Determine the [X, Y] coordinate at the center of the cell enclosing the given text.  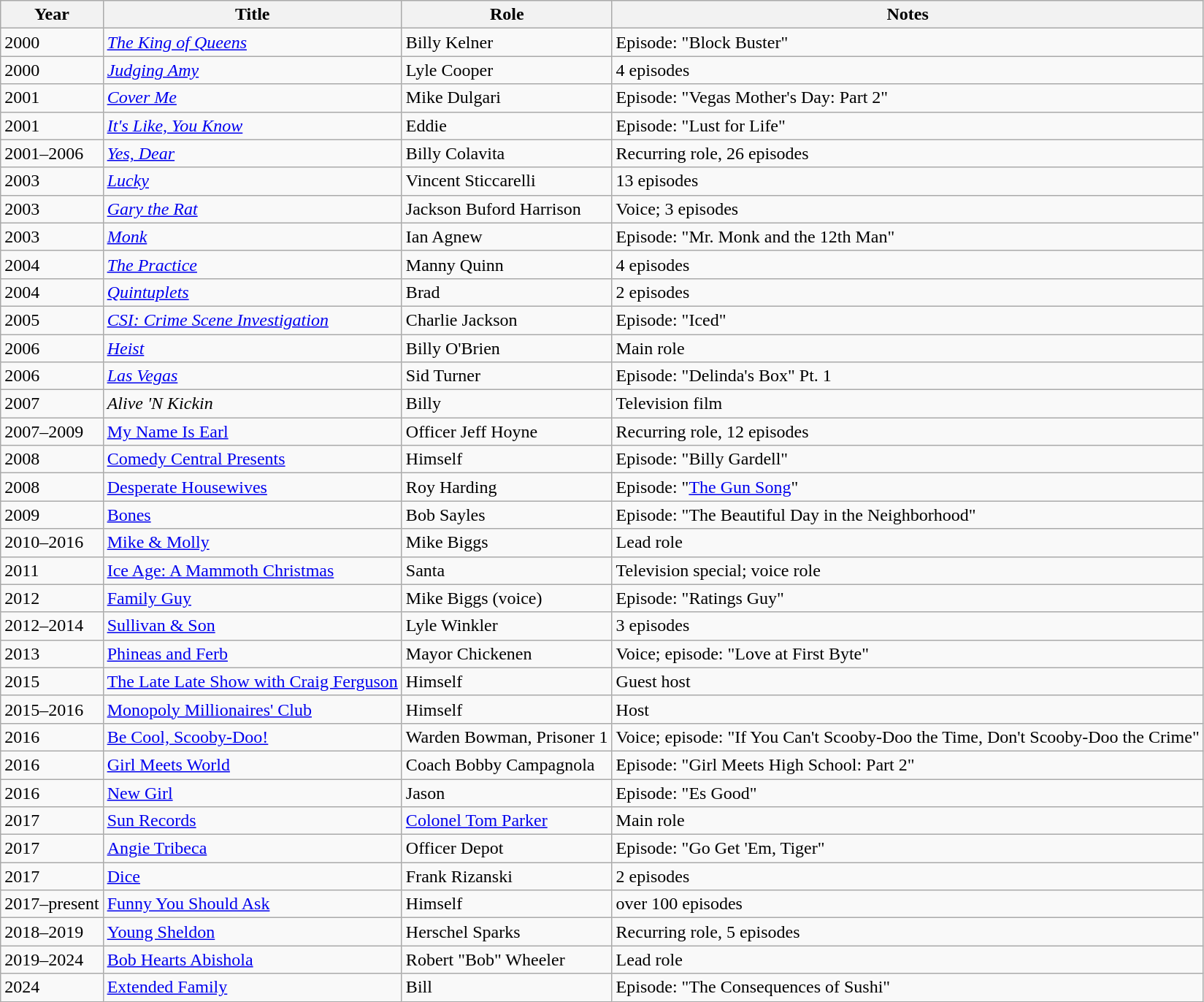
Coach Bobby Campagnola [507, 765]
Billy Kelner [507, 42]
Billy Colavita [507, 153]
Warden Bowman, Prisoner 1 [507, 737]
Episode: "Ratings Guy" [908, 598]
2017–present [52, 904]
Sun Records [253, 821]
Bill [507, 987]
Colonel Tom Parker [507, 821]
2001–2006 [52, 153]
2015–2016 [52, 709]
Desperate Housewives [253, 487]
New Girl [253, 792]
2009 [52, 515]
Year [52, 15]
Roy Harding [507, 487]
Bones [253, 515]
Dice [253, 876]
Jason [507, 792]
Santa [507, 570]
Charlie Jackson [507, 320]
Episode: "The Consequences of Sushi" [908, 987]
Yes, Dear [253, 153]
2019–2024 [52, 960]
Alive 'N Kickin [253, 404]
Episode: "Es Good" [908, 792]
Ian Agnew [507, 237]
Voice; episode: "If You Can't Scooby-Doo the Time, Don't Scooby-Doo the Crime" [908, 737]
Ice Age: A Mammoth Christmas [253, 570]
2007–2009 [52, 432]
Voice; episode: "Love at First Byte" [908, 654]
Las Vegas [253, 376]
Voice; 3 episodes [908, 209]
Bob Sayles [507, 515]
Cover Me [253, 98]
Girl Meets World [253, 765]
Episode: "Girl Meets High School: Part 2" [908, 765]
Episode: "Go Get 'Em, Tiger" [908, 849]
Monopoly Millionaires' Club [253, 709]
Bob Hearts Abishola [253, 960]
Lyle Cooper [507, 70]
Episode: "Lust for Life" [908, 126]
Family Guy [253, 598]
The Practice [253, 264]
Episode: "Delinda's Box" Pt. 1 [908, 376]
Episode: "The Beautiful Day in the Neighborhood" [908, 515]
Manny Quinn [507, 264]
Lyle Winkler [507, 626]
2007 [52, 404]
2010–2016 [52, 543]
over 100 episodes [908, 904]
Officer Depot [507, 849]
Mike Dulgari [507, 98]
Episode: "Block Buster" [908, 42]
Funny You Should Ask [253, 904]
Judging Amy [253, 70]
Frank Rizanski [507, 876]
2015 [52, 681]
2012 [52, 598]
Robert "Bob" Wheeler [507, 960]
Billy O'Brien [507, 348]
Recurring role, 26 episodes [908, 153]
Brad [507, 292]
Quintuplets [253, 292]
Comedy Central Presents [253, 459]
Billy [507, 404]
2012–2014 [52, 626]
Gary the Rat [253, 209]
Host [908, 709]
Vincent Sticcarelli [507, 181]
Sullivan & Son [253, 626]
Recurring role, 12 episodes [908, 432]
Episode: "The Gun Song" [908, 487]
Mayor Chickenen [507, 654]
Television special; voice role [908, 570]
Mike Biggs (voice) [507, 598]
Lucky [253, 181]
2024 [52, 987]
The Late Late Show with Craig Ferguson [253, 681]
Monk [253, 237]
Episode: "Billy Gardell" [908, 459]
Angie Tribeca [253, 849]
Role [507, 15]
Mike Biggs [507, 543]
Title [253, 15]
2018–2019 [52, 932]
Recurring role, 5 episodes [908, 932]
It's Like, You Know [253, 126]
Extended Family [253, 987]
Guest host [908, 681]
Herschel Sparks [507, 932]
2013 [52, 654]
Jackson Buford Harrison [507, 209]
Young Sheldon [253, 932]
Be Cool, Scooby-Doo! [253, 737]
Mike & Molly [253, 543]
Officer Jeff Hoyne [507, 432]
CSI: Crime Scene Investigation [253, 320]
Eddie [507, 126]
Phineas and Ferb [253, 654]
3 episodes [908, 626]
Notes [908, 15]
Episode: "Iced" [908, 320]
13 episodes [908, 181]
2011 [52, 570]
My Name Is Earl [253, 432]
Heist [253, 348]
Television film [908, 404]
Episode: "Mr. Monk and the 12th Man" [908, 237]
Episode: "Vegas Mother's Day: Part 2" [908, 98]
The King of Queens [253, 42]
2005 [52, 320]
Sid Turner [507, 376]
